From the cell containing the given text, extract its center point as (X, Y) coordinate. 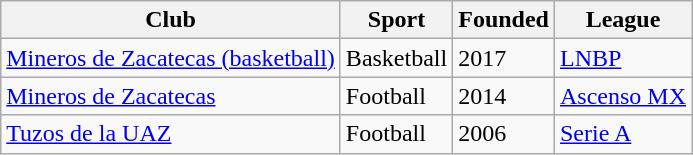
Mineros de Zacatecas (basketball) (171, 58)
LNBP (622, 58)
Founded (504, 20)
Mineros de Zacatecas (171, 96)
Basketball (396, 58)
2017 (504, 58)
2014 (504, 96)
Tuzos de la UAZ (171, 134)
Sport (396, 20)
Club (171, 20)
Serie A (622, 134)
League (622, 20)
Ascenso MX (622, 96)
2006 (504, 134)
